Extract the [x, y] coordinate from the center of the cell holding the provided text.  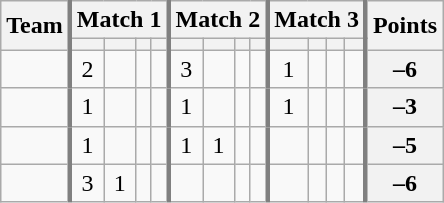
Match 3 [316, 20]
–5 [404, 145]
–3 [404, 107]
Match 2 [218, 20]
Points [404, 26]
2 [87, 69]
Team [36, 26]
Match 1 [120, 20]
